Provide the (X, Y) coordinate of the cell's center where the given text is located.  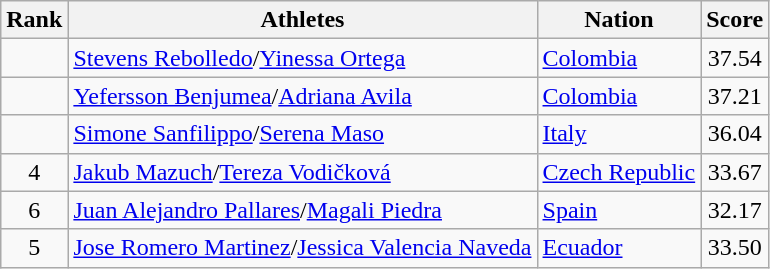
Juan Alejandro Pallares/Magali Piedra (302, 210)
5 (34, 248)
37.21 (735, 96)
37.54 (735, 58)
Italy (619, 134)
6 (34, 210)
Stevens Rebolledo/Yinessa Ortega (302, 58)
Athletes (302, 20)
Ecuador (619, 248)
Spain (619, 210)
Yefersson Benjumea/Adriana Avila (302, 96)
32.17 (735, 210)
33.67 (735, 172)
33.50 (735, 248)
4 (34, 172)
Jose Romero Martinez/Jessica Valencia Naveda (302, 248)
36.04 (735, 134)
Czech Republic (619, 172)
Nation (619, 20)
Jakub Mazuch/Tereza Vodičková (302, 172)
Rank (34, 20)
Score (735, 20)
Simone Sanfilippo/Serena Maso (302, 134)
